Return (x, y) of the center of cell containing provided text 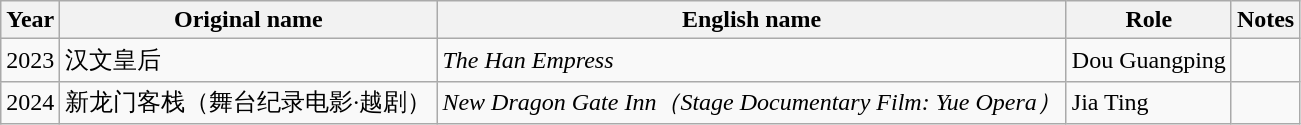
Year (30, 20)
Dou Guangping (1148, 60)
Notes (1265, 20)
2023 (30, 60)
Role (1148, 20)
English name (752, 20)
New Dragon Gate Inn（Stage Documentary Film: Yue Opera） (752, 102)
2024 (30, 102)
汉文皇后 (248, 60)
Original name (248, 20)
Jia Ting (1148, 102)
The Han Empress (752, 60)
新龙门客栈（舞台纪录电影·越剧） (248, 102)
